Determine the (X, Y) coordinate at the center of the cell enclosing the given text.  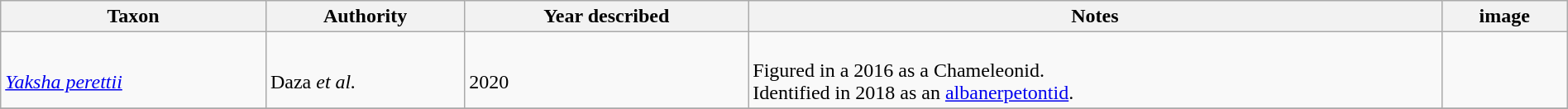
Taxon (134, 17)
Daza et al. (365, 70)
2020 (607, 70)
Notes (1095, 17)
Authority (365, 17)
image (1504, 17)
Year described (607, 17)
Yaksha perettii (134, 70)
Figured in a 2016 as a Chameleonid. Identified in 2018 as an albanerpetontid. (1095, 70)
